Find where the given text appears and provide that cell's center as (x, y) coordinate. 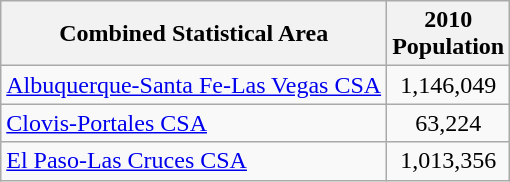
2010Population (448, 34)
1,013,356 (448, 161)
63,224 (448, 123)
El Paso-Las Cruces CSA (194, 161)
Combined Statistical Area (194, 34)
Clovis-Portales CSA (194, 123)
1,146,049 (448, 85)
Albuquerque-Santa Fe-Las Vegas CSA (194, 85)
